Scan for the cell matching the given text and deliver its [X, Y] coordinate at center. 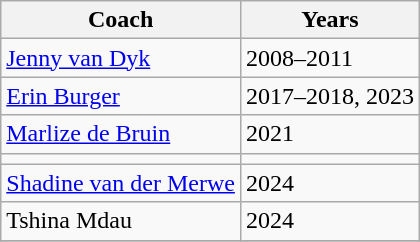
Shadine van der Merwe [121, 183]
Erin Burger [121, 96]
Tshina Mdau [121, 221]
Marlize de Bruin [121, 134]
2017–2018, 2023 [330, 96]
2008–2011 [330, 58]
Coach [121, 20]
Years [330, 20]
2021 [330, 134]
Jenny van Dyk [121, 58]
